Locate the cell with the specified text and output its (x, y) center coordinate. 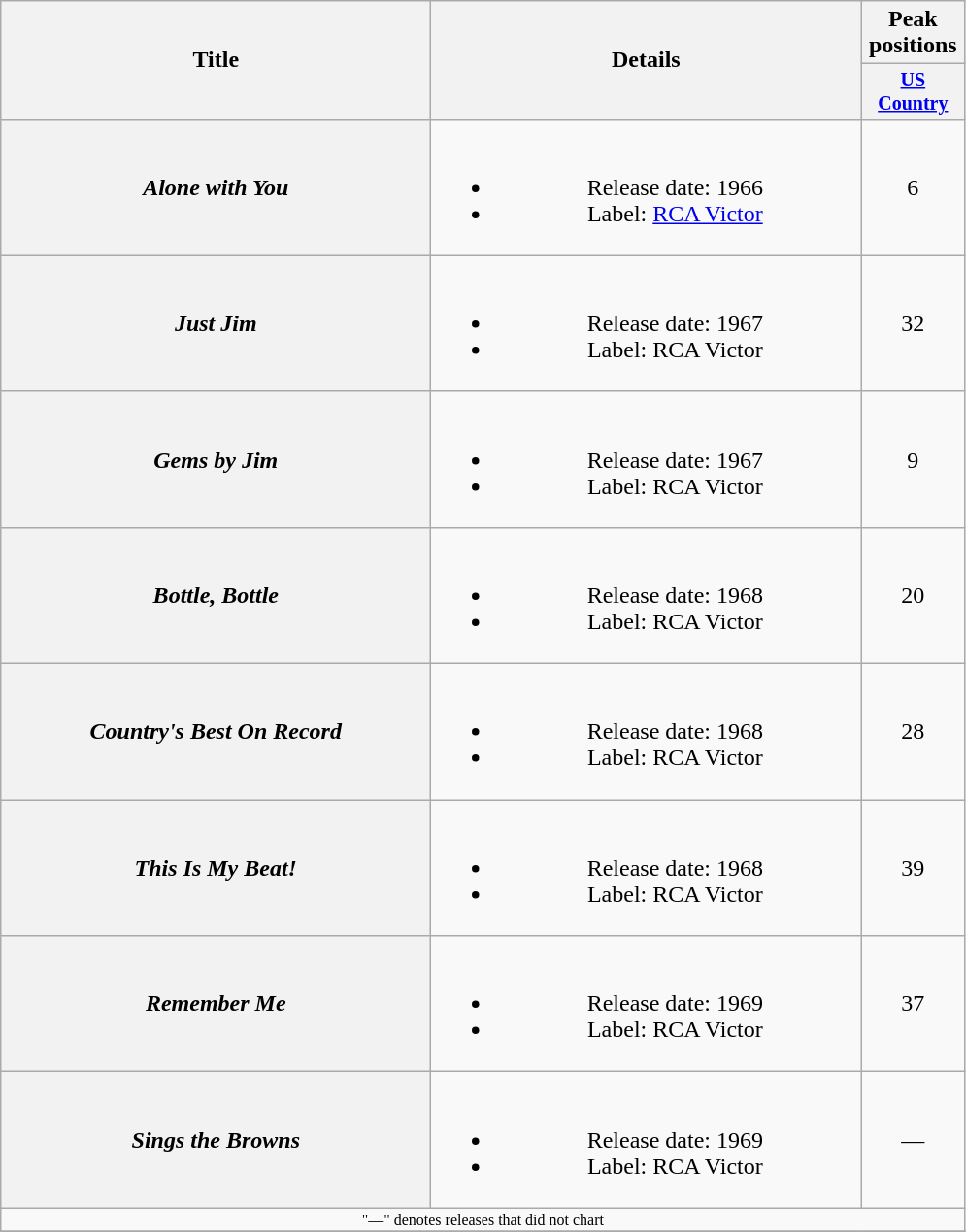
US Country (913, 91)
Details (647, 60)
Remember Me (216, 1004)
Just Jim (216, 323)
Title (216, 60)
Peak positions (913, 33)
— (913, 1140)
Release date: 1966Label: RCA Victor (647, 187)
37 (913, 1004)
Sings the Browns (216, 1140)
6 (913, 187)
20 (913, 595)
"—" denotes releases that did not chart (483, 1219)
Country's Best On Record (216, 732)
28 (913, 732)
Alone with You (216, 187)
Bottle, Bottle (216, 595)
39 (913, 868)
Gems by Jim (216, 459)
This Is My Beat! (216, 868)
32 (913, 323)
9 (913, 459)
